Determine the [X, Y] coordinate at the center of the cell enclosing the given text.  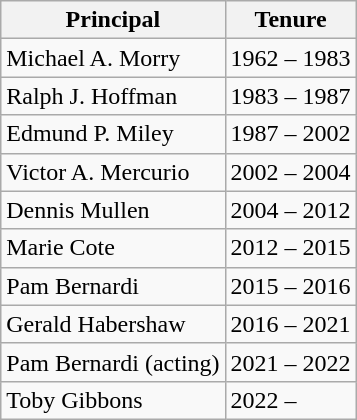
2021 – 2022 [290, 362]
Pam Bernardi (acting) [113, 362]
Toby Gibbons [113, 400]
Michael A. Morry [113, 58]
2016 – 2021 [290, 324]
Marie Cote [113, 248]
2022 – [290, 400]
2012 – 2015 [290, 248]
Tenure [290, 20]
2002 – 2004 [290, 172]
Pam Bernardi [113, 286]
Gerald Habershaw [113, 324]
1987 – 2002 [290, 134]
2004 – 2012 [290, 210]
Dennis Mullen [113, 210]
1962 – 1983 [290, 58]
2015 – 2016 [290, 286]
Edmund P. Miley [113, 134]
Ralph J. Hoffman [113, 96]
1983 – 1987 [290, 96]
Victor A. Mercurio [113, 172]
Principal [113, 20]
